Return the [x, y] coordinate for the center point of the cell that contains the specified text.  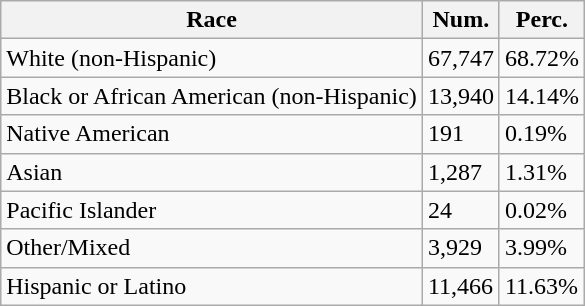
0.02% [542, 210]
Num. [460, 20]
Hispanic or Latino [212, 286]
0.19% [542, 134]
11,466 [460, 286]
Native American [212, 134]
Black or African American (non-Hispanic) [212, 96]
Perc. [542, 20]
1,287 [460, 172]
Pacific Islander [212, 210]
14.14% [542, 96]
11.63% [542, 286]
Other/Mixed [212, 248]
68.72% [542, 58]
67,747 [460, 58]
24 [460, 210]
191 [460, 134]
3.99% [542, 248]
White (non-Hispanic) [212, 58]
3,929 [460, 248]
Race [212, 20]
13,940 [460, 96]
1.31% [542, 172]
Asian [212, 172]
